Output the [X, Y] coordinate of the center of the cell containing the given text.  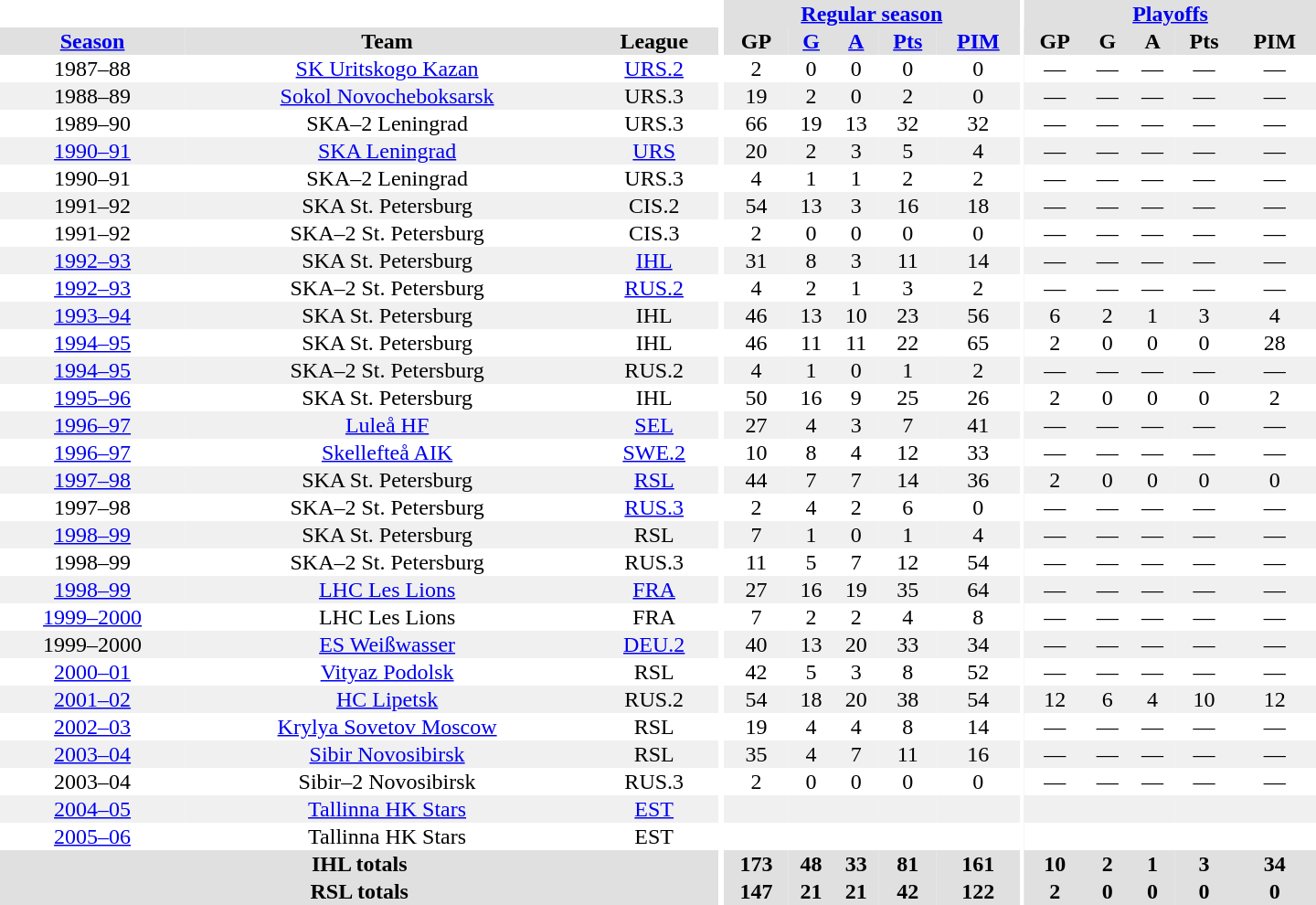
2002–03 [92, 727]
2004–05 [92, 809]
CIS.2 [654, 206]
56 [978, 315]
1995–96 [92, 398]
122 [978, 891]
25 [907, 398]
65 [978, 343]
DEU.2 [654, 644]
36 [978, 480]
Sokol Novocheboksarsk [387, 96]
50 [757, 398]
Playoffs [1170, 14]
23 [907, 315]
1989–90 [92, 123]
League [654, 41]
SEL [654, 425]
22 [907, 343]
RSL totals [359, 891]
38 [907, 699]
173 [757, 864]
URS.2 [654, 69]
SK Uritskogo Kazan [387, 69]
Skellefteå AIK [387, 452]
161 [978, 864]
Team [387, 41]
Krylya Sovetov Moscow [387, 727]
1987–88 [92, 69]
2000–01 [92, 672]
52 [978, 672]
Season [92, 41]
40 [757, 644]
HC Lipetsk [387, 699]
2001–02 [92, 699]
31 [757, 261]
81 [907, 864]
64 [978, 590]
Sibir–2 Novosibirsk [387, 782]
SWE.2 [654, 452]
SKA Leningrad [387, 151]
9 [855, 398]
66 [757, 123]
1988–89 [92, 96]
48 [812, 864]
ES Weißwasser [387, 644]
41 [978, 425]
44 [757, 480]
Sibir Novosibirsk [387, 754]
CIS.3 [654, 233]
URS [654, 151]
1993–94 [92, 315]
Luleå HF [387, 425]
26 [978, 398]
Regular season [872, 14]
28 [1274, 343]
IHL totals [359, 864]
2005–06 [92, 836]
147 [757, 891]
Vityaz Podolsk [387, 672]
